Scan for the cell matching the given text and deliver its [x, y] coordinate at center. 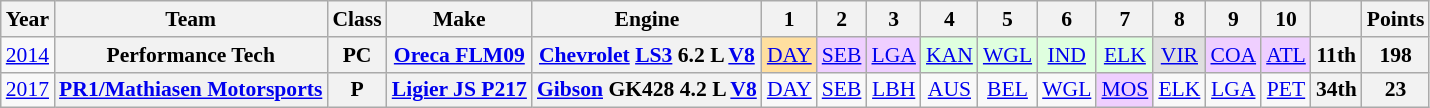
Class [356, 19]
PR1/Mathiasen Motorsports [190, 90]
198 [1396, 55]
Performance Tech [190, 55]
2017 [28, 90]
3 [893, 19]
Points [1396, 19]
11th [1336, 55]
COA [1233, 55]
KAN [950, 55]
2014 [28, 55]
Make [460, 19]
9 [1233, 19]
7 [1124, 19]
IND [1066, 55]
4 [950, 19]
8 [1179, 19]
VIR [1179, 55]
23 [1396, 90]
Ligier JS P217 [460, 90]
MOS [1124, 90]
Chevrolet LS3 6.2 L V8 [647, 55]
P [356, 90]
1 [790, 19]
10 [1286, 19]
34th [1336, 90]
PC [356, 55]
LBH [893, 90]
ATL [1286, 55]
Engine [647, 19]
PET [1286, 90]
2 [842, 19]
Oreca FLM09 [460, 55]
5 [1008, 19]
Year [28, 19]
6 [1066, 19]
BEL [1008, 90]
Gibson GK428 4.2 L V8 [647, 90]
AUS [950, 90]
Team [190, 19]
